Find where the given text appears and provide that cell's center as (x, y) coordinate. 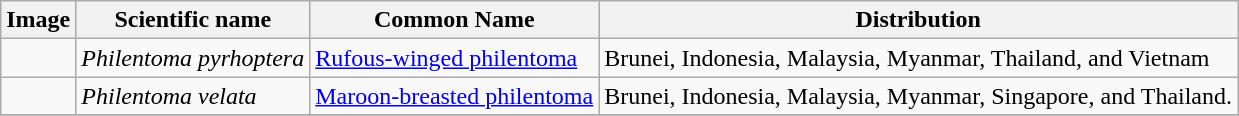
Rufous-winged philentoma (454, 58)
Philentoma velata (193, 96)
Distribution (918, 20)
Scientific name (193, 20)
Image (38, 20)
Philentoma pyrhoptera (193, 58)
Brunei, Indonesia, Malaysia, Myanmar, Singapore, and Thailand. (918, 96)
Brunei, Indonesia, Malaysia, Myanmar, Thailand, and Vietnam (918, 58)
Common Name (454, 20)
Maroon-breasted philentoma (454, 96)
